Find where the given text appears and provide that cell's center as (x, y) coordinate. 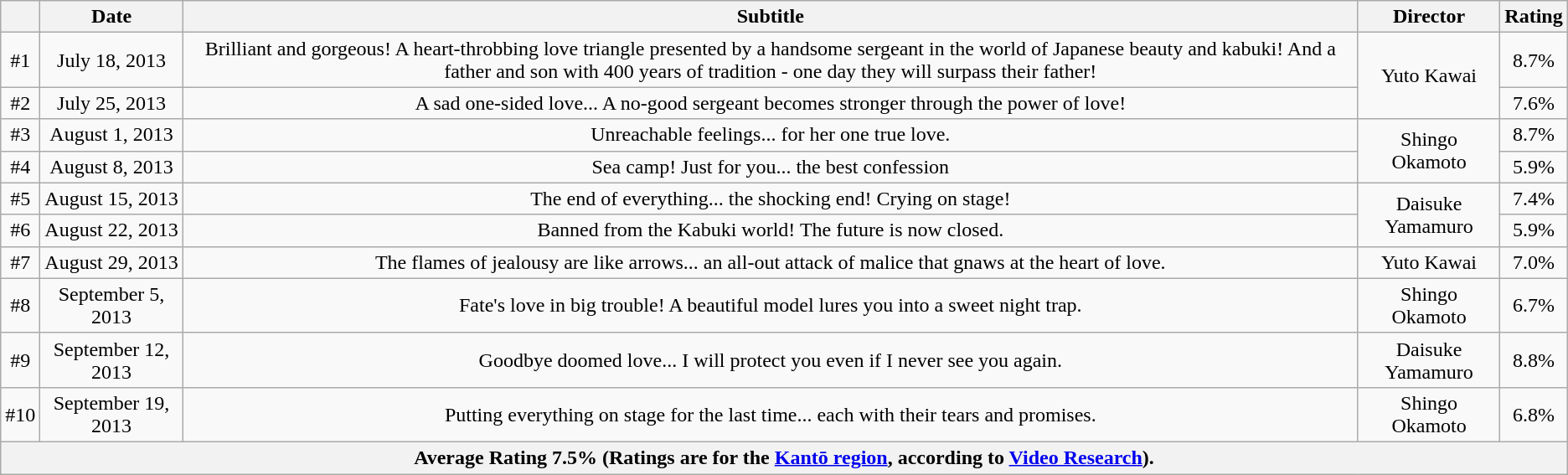
August 15, 2013 (111, 199)
#2 (20, 103)
Unreachable feelings... for her one true love. (771, 135)
#7 (20, 262)
August 22, 2013 (111, 230)
August 1, 2013 (111, 135)
#3 (20, 135)
6.8% (1534, 414)
#10 (20, 414)
Subtitle (771, 17)
September 12, 2013 (111, 360)
Director (1429, 17)
A sad one-sided love... A no-good sergeant becomes stronger through the power of love! (771, 103)
Banned from the Kabuki world! The future is now closed. (771, 230)
7.6% (1534, 103)
September 5, 2013 (111, 305)
Fate's love in big trouble! A beautiful model lures you into a sweet night trap. (771, 305)
Goodbye doomed love... I will protect you even if I never see you again. (771, 360)
September 19, 2013 (111, 414)
August 8, 2013 (111, 167)
Average Rating 7.5% (Ratings are for the Kantō region, according to Video Research). (784, 457)
7.0% (1534, 262)
#6 (20, 230)
Putting everything on stage for the last time... each with their tears and promises. (771, 414)
Sea camp! Just for you... the best confession (771, 167)
7.4% (1534, 199)
Rating (1534, 17)
July 18, 2013 (111, 60)
#4 (20, 167)
The end of everything... the shocking end! Crying on stage! (771, 199)
The flames of jealousy are like arrows... an all-out attack of malice that gnaws at the heart of love. (771, 262)
Date (111, 17)
6.7% (1534, 305)
#8 (20, 305)
July 25, 2013 (111, 103)
#5 (20, 199)
8.8% (1534, 360)
August 29, 2013 (111, 262)
#1 (20, 60)
#9 (20, 360)
